Output the [x, y] coordinate of the center of the cell containing the given text.  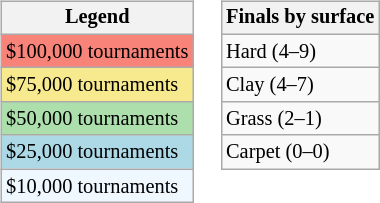
$10,000 tournaments [97, 186]
$100,000 tournaments [97, 51]
$25,000 tournaments [97, 152]
Legend [97, 18]
$50,000 tournaments [97, 119]
$75,000 tournaments [97, 85]
Finals by surface [300, 18]
Hard (4–9) [300, 51]
Carpet (0–0) [300, 152]
Grass (2–1) [300, 119]
Clay (4–7) [300, 85]
